Return the (x, y) coordinate for the center point of the cell that contains the specified text.  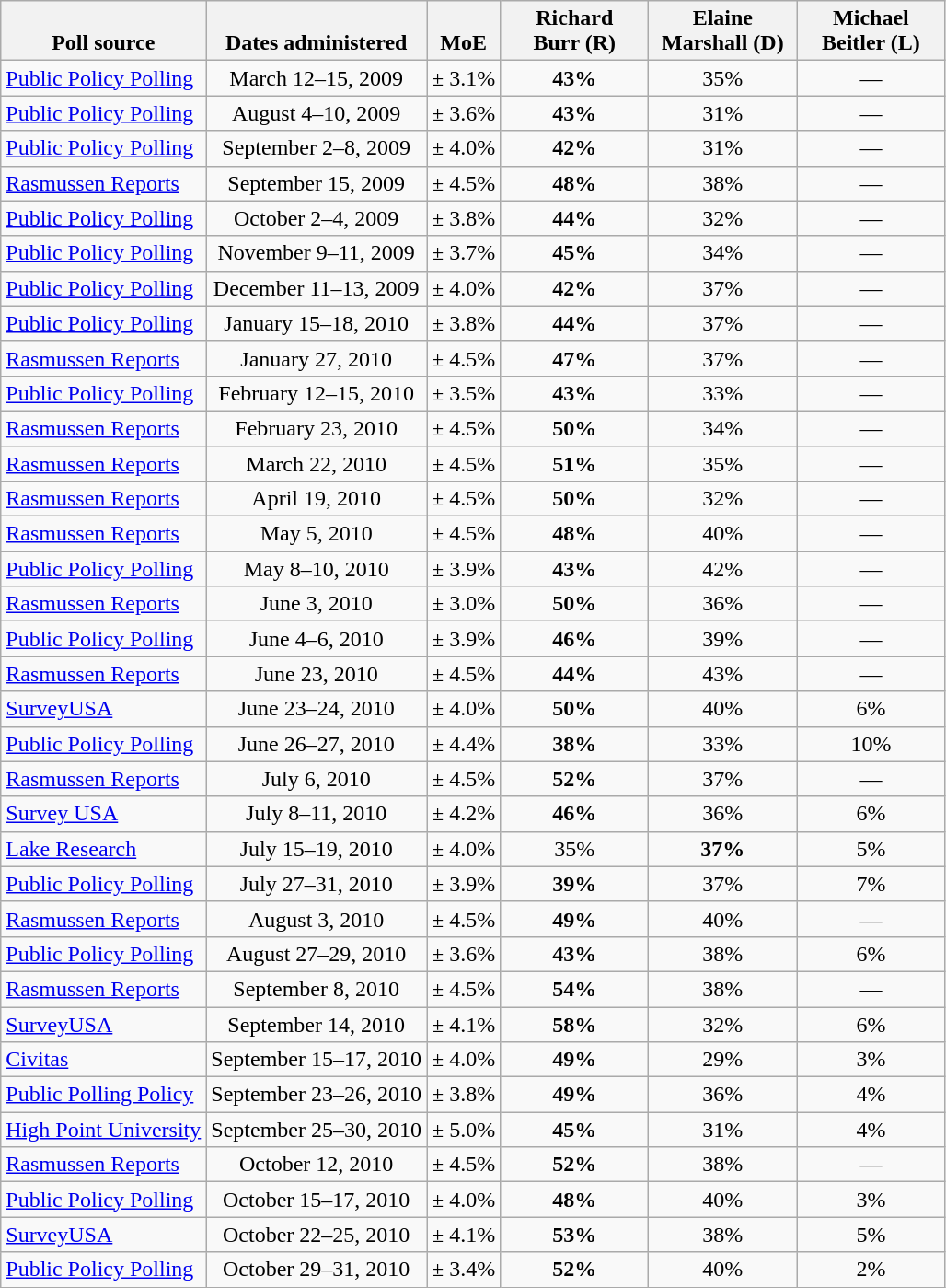
January 27, 2010 (317, 358)
± 3.4% (464, 1270)
February 23, 2010 (317, 428)
May 8–10, 2010 (317, 569)
January 15–18, 2010 (317, 323)
RichardBurr (R) (574, 31)
± 3.7% (464, 253)
47% (574, 358)
September 23–26, 2010 (317, 1095)
51% (574, 463)
± 4.4% (464, 744)
Survey USA (103, 814)
7% (871, 884)
High Point University (103, 1130)
October 2–4, 2009 (317, 218)
November 9–11, 2009 (317, 253)
December 11–13, 2009 (317, 288)
July 8–11, 2010 (317, 814)
September 25–30, 2010 (317, 1130)
March 22, 2010 (317, 463)
July 27–31, 2010 (317, 884)
± 3.5% (464, 393)
February 12–15, 2010 (317, 393)
September 8, 2010 (317, 989)
October 29–31, 2010 (317, 1270)
August 27–29, 2010 (317, 954)
± 4.2% (464, 814)
August 4–10, 2009 (317, 113)
29% (723, 1060)
September 2–8, 2009 (317, 148)
May 5, 2010 (317, 534)
± 5.0% (464, 1130)
ElaineMarshall (D) (723, 31)
53% (574, 1235)
September 15, 2009 (317, 183)
Public Polling Policy (103, 1095)
March 12–15, 2009 (317, 78)
58% (574, 1025)
October 22–25, 2010 (317, 1235)
September 14, 2010 (317, 1025)
June 23–24, 2010 (317, 709)
Dates administered (317, 31)
June 3, 2010 (317, 604)
54% (574, 989)
September 15–17, 2010 (317, 1060)
MoE (464, 31)
MichaelBeitler (L) (871, 31)
April 19, 2010 (317, 499)
Lake Research (103, 849)
2% (871, 1270)
October 12, 2010 (317, 1165)
± 3.0% (464, 604)
10% (871, 744)
June 4–6, 2010 (317, 639)
July 6, 2010 (317, 779)
August 3, 2010 (317, 919)
Civitas (103, 1060)
± 3.1% (464, 78)
October 15–17, 2010 (317, 1200)
June 23, 2010 (317, 674)
July 15–19, 2010 (317, 849)
Poll source (103, 31)
June 26–27, 2010 (317, 744)
